Identify which cell holds the provided text, then report its [X, Y] central coordinate. 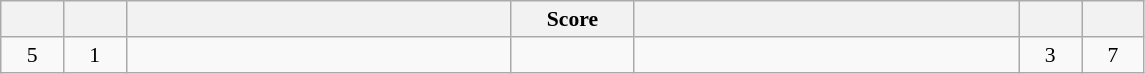
7 [1114, 55]
1 [94, 55]
Score [572, 19]
3 [1050, 55]
5 [32, 55]
